Return [X, Y] of the center of cell containing provided text 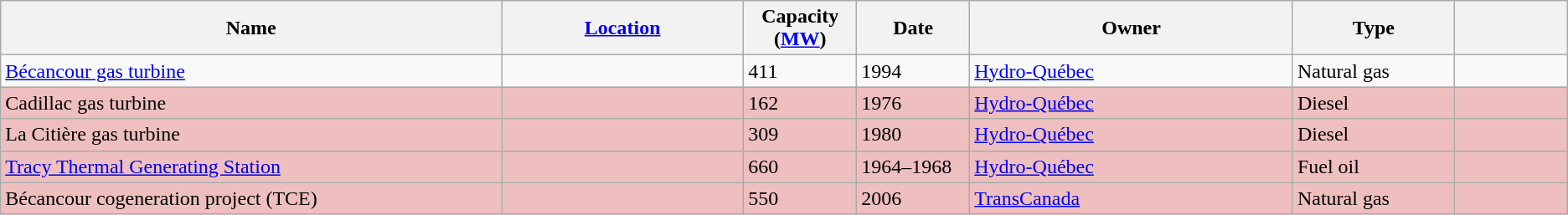
Fuel oil [1374, 166]
1994 [913, 71]
550 [801, 198]
309 [801, 135]
La Citière gas turbine [251, 135]
Bécancour gas turbine [251, 71]
411 [801, 71]
162 [801, 103]
Location [623, 28]
Owner [1132, 28]
Type [1374, 28]
Date [913, 28]
1964–1968 [913, 166]
1980 [913, 135]
Name [251, 28]
TransCanada [1132, 198]
Cadillac gas turbine [251, 103]
660 [801, 166]
Bécancour cogeneration project (TCE) [251, 198]
Capacity (MW) [801, 28]
Tracy Thermal Generating Station [251, 166]
2006 [913, 198]
1976 [913, 103]
